From the cell containing the given text, extract its center point as (X, Y) coordinate. 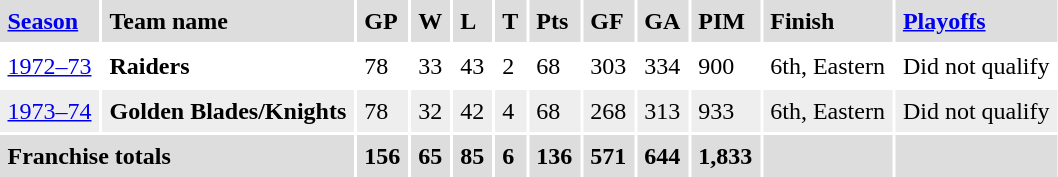
4 (510, 111)
1973–74 (50, 111)
Finish (828, 21)
GA (662, 21)
T (510, 21)
Raiders (228, 66)
303 (608, 66)
33 (430, 66)
Playoffs (976, 21)
156 (382, 156)
268 (608, 111)
W (430, 21)
65 (430, 156)
Team name (228, 21)
136 (554, 156)
PIM (726, 21)
900 (726, 66)
43 (472, 66)
1972–73 (50, 66)
42 (472, 111)
85 (472, 156)
6 (510, 156)
334 (662, 66)
933 (726, 111)
313 (662, 111)
GP (382, 21)
2 (510, 66)
Season (50, 21)
644 (662, 156)
Pts (554, 21)
32 (430, 111)
L (472, 21)
571 (608, 156)
Franchise totals (177, 156)
Golden Blades/Knights (228, 111)
1,833 (726, 156)
GF (608, 21)
